Return (x, y) of the center of cell containing provided text 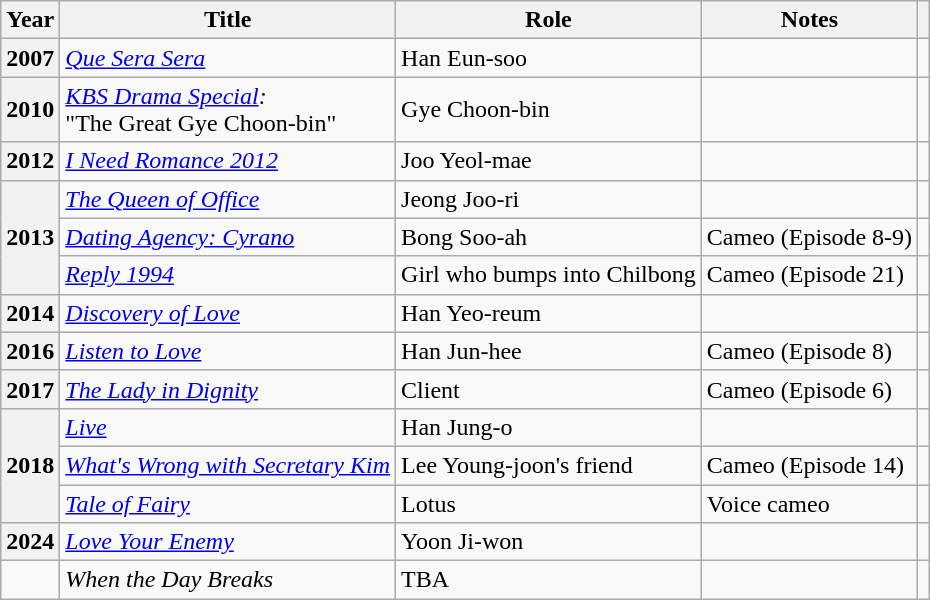
Listen to Love (228, 351)
Bong Soo-ah (549, 237)
Title (228, 20)
When the Day Breaks (228, 580)
Voice cameo (809, 503)
Jeong Joo-ri (549, 199)
Cameo (Episode 8-9) (809, 237)
Que Sera Sera (228, 58)
KBS Drama Special:"The Great Gye Choon-bin" (228, 110)
Client (549, 389)
2016 (30, 351)
Year (30, 20)
I Need Romance 2012 (228, 161)
Lee Young-joon's friend (549, 465)
Role (549, 20)
Han Yeo-reum (549, 313)
The Queen of Office (228, 199)
Yoon Ji-won (549, 542)
Lotus (549, 503)
Cameo (Episode 8) (809, 351)
TBA (549, 580)
Reply 1994 (228, 275)
The Lady in Dignity (228, 389)
2017 (30, 389)
What's Wrong with Secretary Kim (228, 465)
2013 (30, 237)
2024 (30, 542)
2018 (30, 465)
Dating Agency: Cyrano (228, 237)
Girl who bumps into Chilbong (549, 275)
Love Your Enemy (228, 542)
Joo Yeol-mae (549, 161)
Han Jung-o (549, 427)
Discovery of Love (228, 313)
Gye Choon-bin (549, 110)
2007 (30, 58)
Cameo (Episode 21) (809, 275)
Cameo (Episode 14) (809, 465)
Notes (809, 20)
2010 (30, 110)
Tale of Fairy (228, 503)
Live (228, 427)
2014 (30, 313)
Han Jun-hee (549, 351)
Cameo (Episode 6) (809, 389)
Han Eun-soo (549, 58)
2012 (30, 161)
